Return the (X, Y) coordinate for the center point of the cell that contains the specified text.  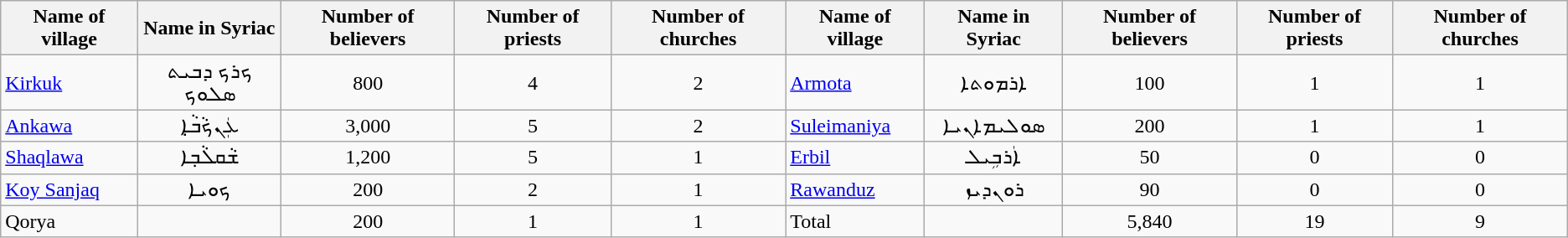
ܐܲܪܒܹܝܠ (993, 158)
ܫܵܩܠܵܒ݂ܐ (209, 158)
Koy Sanjaq (69, 189)
9 (1481, 221)
Kirkuk (69, 82)
50 (1149, 158)
100 (1149, 82)
ܐܪܡܘܬܐ (993, 82)
800 (367, 82)
Shaqlawa (69, 158)
90 (1149, 189)
4 (533, 82)
ܣܘܠܝܡܐܢܝܐ (993, 126)
Suleimaniya (855, 126)
5,840 (1149, 221)
1,200 (367, 158)
ܪܘܢܕܝܙ (993, 189)
Qorya (69, 221)
3,000 (367, 126)
ܟܘܝܐ (209, 189)
Rawanduz (855, 189)
ܟܪܟ ܕܒܝܬ ܣܠܘܟ (209, 82)
Erbil (855, 158)
Ankawa (69, 126)
Total (855, 221)
Armota (855, 82)
19 (1314, 221)
ܥܲܢܟܵܒ̣ܵܐ (209, 126)
